Find where the given text appears and provide that cell's center as (x, y) coordinate. 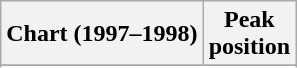
Peakposition (249, 34)
Chart (1997–1998) (102, 34)
